Detect which cell encompasses the target text, then output its [X, Y] center coordinate. 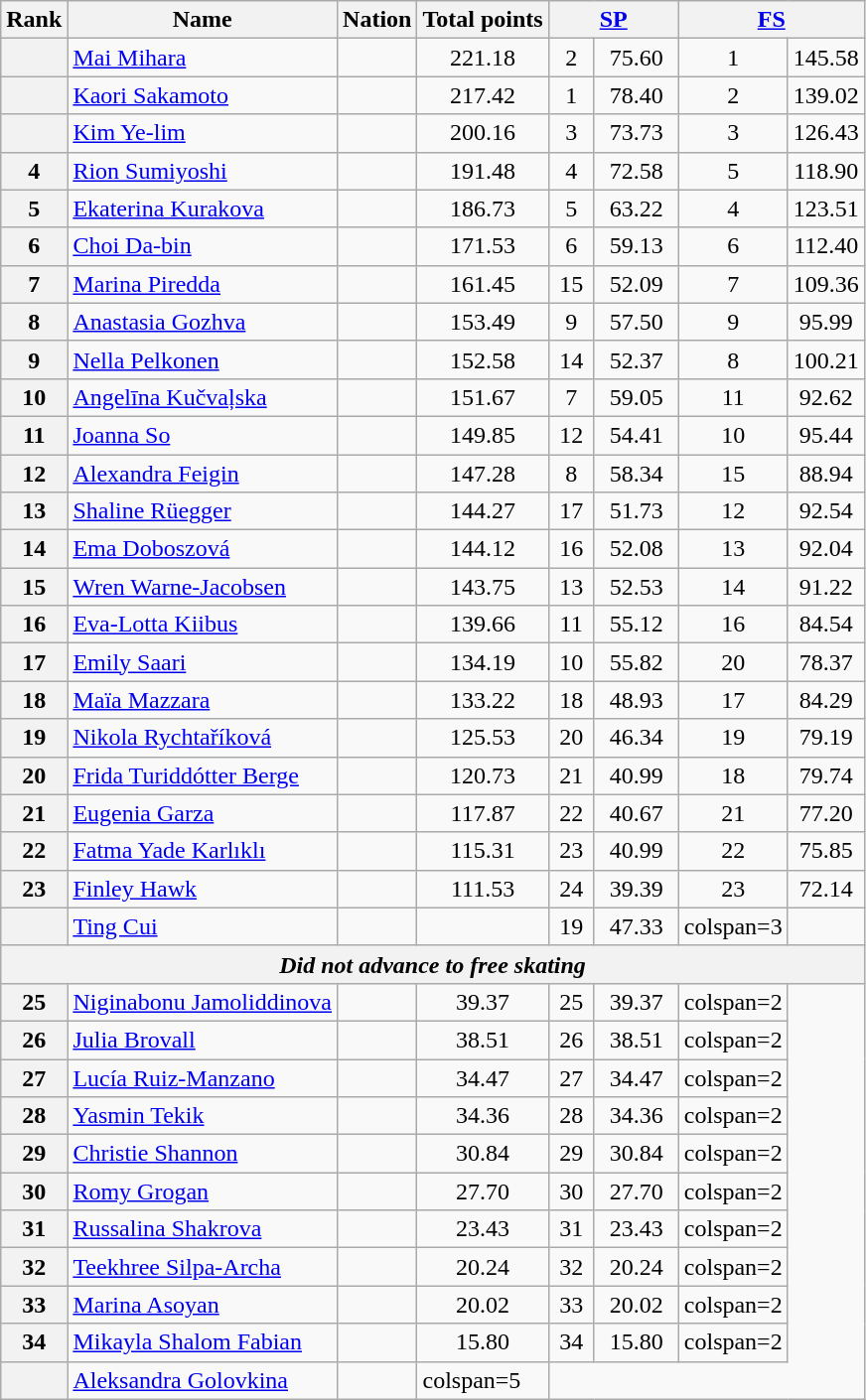
78.40 [636, 95]
48.93 [636, 700]
52.09 [636, 284]
171.53 [483, 246]
colspan=3 [733, 926]
221.18 [483, 58]
Rank [34, 20]
145.58 [826, 58]
Fatma Yade Karlıklı [203, 851]
92.62 [826, 397]
Mikayla Shalom Fabian [203, 1342]
Marina Piredda [203, 284]
63.22 [636, 209]
88.94 [826, 474]
133.22 [483, 700]
59.13 [636, 246]
Julia Brovall [203, 1040]
143.75 [483, 587]
Niginabonu Jamoliddinova [203, 1002]
FS [771, 20]
151.67 [483, 397]
54.41 [636, 435]
colspan=5 [483, 1380]
24 [571, 889]
91.22 [826, 587]
58.34 [636, 474]
Lucía Ruiz-Manzano [203, 1077]
Eugenia Garza [203, 813]
147.28 [483, 474]
123.51 [826, 209]
Yasmin Tekik [203, 1116]
SP [614, 20]
Angelīna Kučvaļska [203, 397]
Name [203, 20]
Aleksandra Golovkina [203, 1380]
Nella Pelkonen [203, 359]
84.54 [826, 625]
Wren Warne-Jacobsen [203, 587]
79.19 [826, 738]
Did not advance to free skating [433, 964]
Ema Doboszová [203, 549]
152.58 [483, 359]
Frida Turiddótter Berge [203, 775]
75.85 [826, 851]
Romy Grogan [203, 1191]
Finley Hawk [203, 889]
Anastasia Gozhva [203, 322]
134.19 [483, 662]
100.21 [826, 359]
161.45 [483, 284]
55.12 [636, 625]
95.44 [826, 435]
Alexandra Feigin [203, 474]
186.73 [483, 209]
Emily Saari [203, 662]
95.99 [826, 322]
Mai Mihara [203, 58]
Ekaterina Kurakova [203, 209]
Choi Da-bin [203, 246]
191.48 [483, 171]
Kaori Sakamoto [203, 95]
40.67 [636, 813]
Kim Ye-lim [203, 133]
59.05 [636, 397]
46.34 [636, 738]
118.90 [826, 171]
52.08 [636, 549]
52.37 [636, 359]
125.53 [483, 738]
84.29 [826, 700]
72.58 [636, 171]
109.36 [826, 284]
73.73 [636, 133]
75.60 [636, 58]
Nation [377, 20]
217.42 [483, 95]
Eva-Lotta Kiibus [203, 625]
Teekhree Silpa-Archa [203, 1267]
126.43 [826, 133]
57.50 [636, 322]
Marina Asoyan [203, 1305]
Christie Shannon [203, 1154]
111.53 [483, 889]
92.54 [826, 511]
Ting Cui [203, 926]
117.87 [483, 813]
47.33 [636, 926]
Russalina Shakrova [203, 1229]
72.14 [826, 889]
78.37 [826, 662]
Nikola Rychtaříková [203, 738]
200.16 [483, 133]
77.20 [826, 813]
112.40 [826, 246]
Total points [483, 20]
39.39 [636, 889]
144.12 [483, 549]
51.73 [636, 511]
115.31 [483, 851]
120.73 [483, 775]
153.49 [483, 322]
144.27 [483, 511]
79.74 [826, 775]
55.82 [636, 662]
139.66 [483, 625]
149.85 [483, 435]
Rion Sumiyoshi [203, 171]
Maïa Mazzara [203, 700]
Shaline Rüegger [203, 511]
92.04 [826, 549]
Joanna So [203, 435]
139.02 [826, 95]
52.53 [636, 587]
